Provide the [x, y] coordinate of the cell's center where the given text is located.  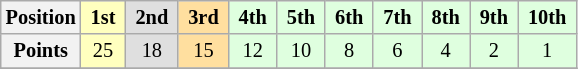
1 [547, 51]
8 [349, 51]
8th [446, 17]
4th [253, 17]
9th [494, 17]
12 [253, 51]
Points [41, 51]
6 [397, 51]
2nd [152, 17]
4 [446, 51]
10th [547, 17]
18 [152, 51]
1st [104, 17]
7th [397, 17]
Position [41, 17]
2 [494, 51]
6th [349, 17]
5th [301, 17]
15 [203, 51]
25 [104, 51]
10 [301, 51]
3rd [203, 17]
